For the text-containing cell, return its midpoint in [x, y] coordinate format. 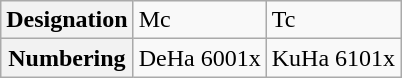
DeHa 6001x [200, 58]
Numbering [67, 58]
KuHa 6101x [333, 58]
Designation [67, 20]
Mc [200, 20]
Tc [333, 20]
